Identify which cell holds the provided text, then report its (X, Y) central coordinate. 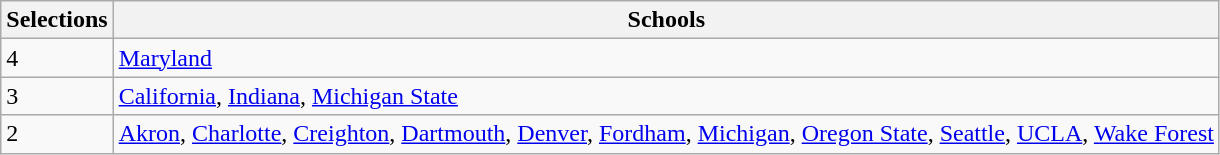
Maryland (666, 58)
2 (57, 134)
California, Indiana, Michigan State (666, 96)
Selections (57, 20)
Schools (666, 20)
3 (57, 96)
4 (57, 58)
Akron, Charlotte, Creighton, Dartmouth, Denver, Fordham, Michigan, Oregon State, Seattle, UCLA, Wake Forest (666, 134)
